Determine the (x, y) coordinate at the center of the cell enclosing the given text.  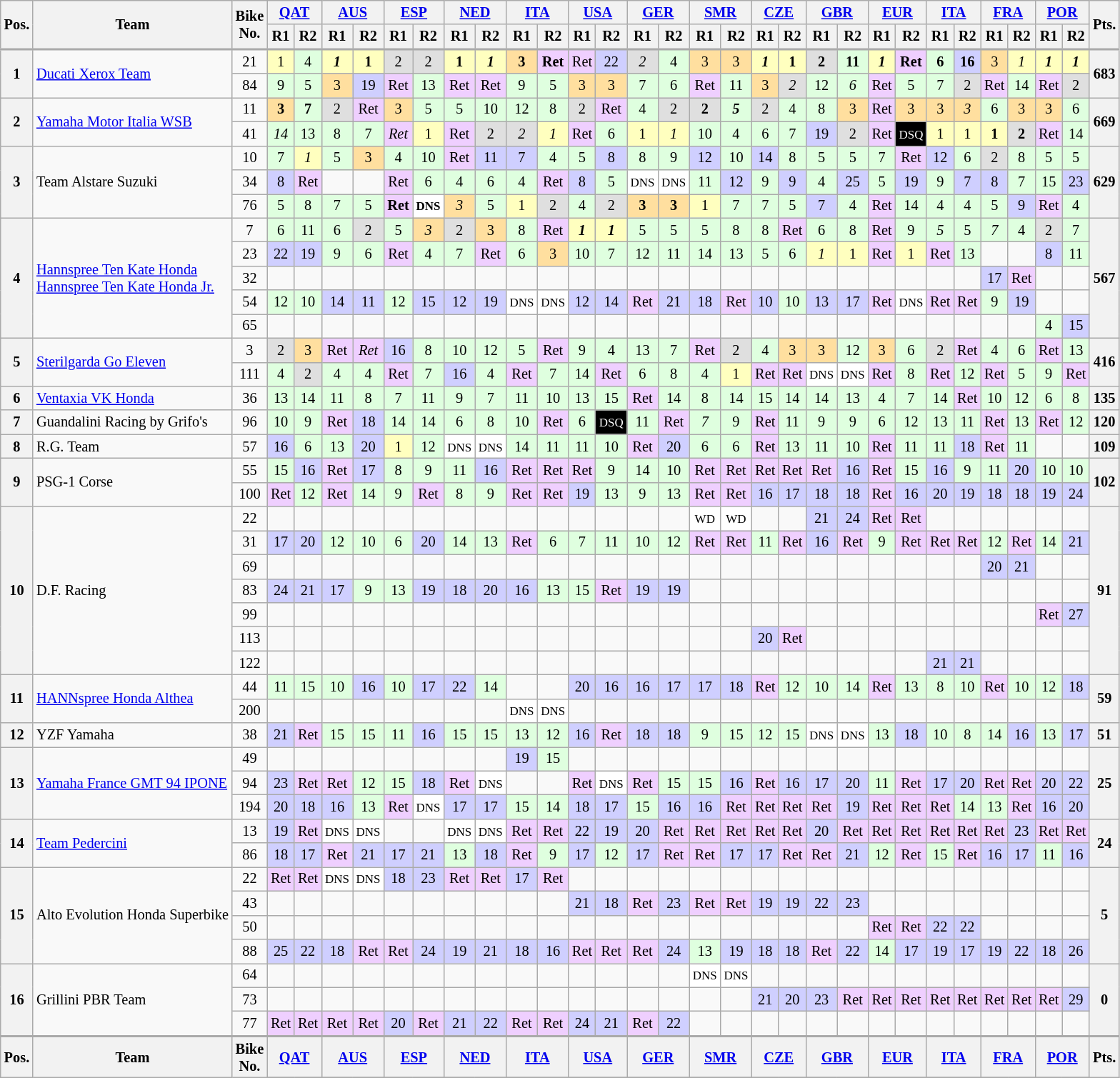
76 (250, 206)
135 (1104, 398)
57 (250, 446)
PSG-1 Corse (133, 481)
65 (250, 326)
69 (250, 567)
683 (1104, 73)
94 (250, 783)
99 (250, 614)
Sterilgarda Go Eleven (133, 361)
84 (250, 86)
113 (250, 639)
109 (1104, 446)
111 (250, 374)
96 (250, 422)
54 (250, 302)
64 (250, 975)
D.F. Racing (133, 591)
Yamaha France GMT 94 IPONE (133, 783)
41 (250, 134)
43 (250, 903)
73 (250, 999)
Alto Evolution Honda Superbike (133, 914)
29 (1076, 999)
0 (1104, 999)
102 (1104, 481)
Hannspree Ten Kate Honda Hannspree Ten Kate Honda Jr. (133, 278)
77 (250, 1023)
Guandalini Racing by Grifo's (133, 422)
YZF Yamaha (133, 735)
Grillini PBR Team (133, 999)
86 (250, 855)
HANNspree Honda Althea (133, 699)
194 (250, 807)
91 (1104, 591)
32 (250, 278)
36 (250, 398)
100 (250, 494)
51 (1104, 735)
Team Pedercini (133, 843)
50 (250, 927)
200 (250, 711)
R.G. Team (133, 446)
49 (250, 759)
38 (250, 735)
27 (1076, 614)
31 (250, 542)
88 (250, 951)
629 (1104, 181)
59 (1104, 699)
55 (250, 470)
120 (1104, 422)
Ventaxia VK Honda (133, 398)
44 (250, 687)
83 (250, 591)
669 (1104, 121)
416 (1104, 361)
Yamaha Motor Italia WSB (133, 121)
122 (250, 663)
26 (1076, 951)
Team Alstare Suzuki (133, 181)
34 (250, 181)
Ducati Xerox Team (133, 73)
567 (1104, 278)
